Return the (x, y) coordinate for the center point of the cell that contains the specified text.  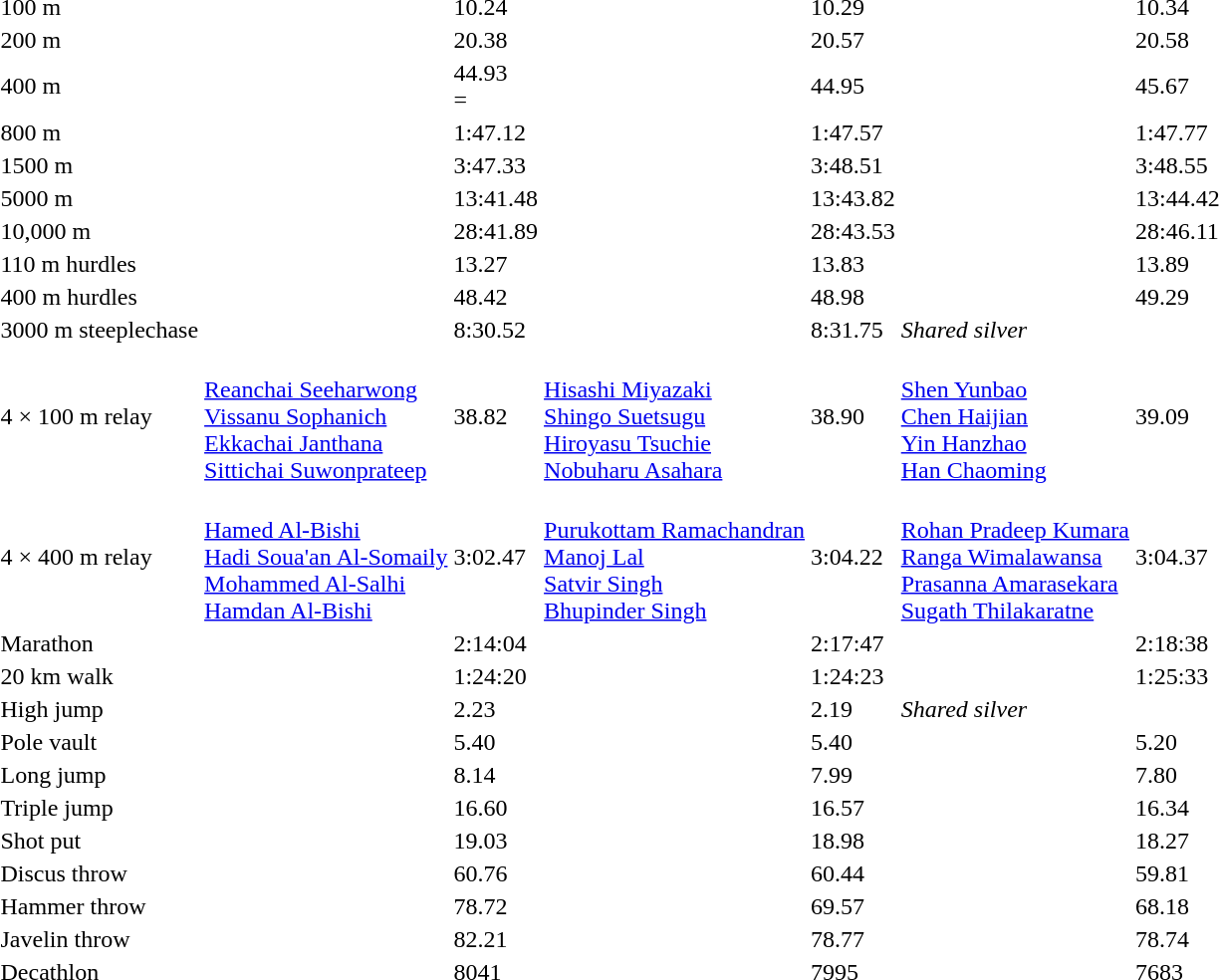
69.57 (853, 906)
1:24:20 (496, 676)
Hisashi MiyazakiShingo SuetsuguHiroyasu TsuchieNobuharu Asahara (675, 416)
Hamed Al-BishiHadi Soua'an Al-SomailyMohammed Al-SalhiHamdan Al-Bishi (327, 557)
1:47.57 (853, 132)
48.98 (853, 297)
2.23 (496, 709)
2:14:04 (496, 643)
28:43.53 (853, 231)
28:41.89 (496, 231)
8.14 (496, 775)
2:17:47 (853, 643)
19.03 (496, 841)
3:48.51 (853, 165)
13:41.48 (496, 198)
44.95 (853, 86)
Shen YunbaoChen HaijianYin HanzhaoHan Chaoming (1015, 416)
1:47.12 (496, 132)
13.27 (496, 264)
13:43.82 (853, 198)
2.19 (853, 709)
3:02.47 (496, 557)
16.57 (853, 808)
60.44 (853, 873)
18.98 (853, 841)
16.60 (496, 808)
8:30.52 (496, 330)
1:24:23 (853, 676)
7.99 (853, 775)
13.83 (853, 264)
82.21 (496, 939)
38.90 (853, 416)
Purukottam RamachandranManoj LalSatvir SinghBhupinder Singh (675, 557)
Reanchai SeeharwongVissanu SophanichEkkachai JanthanaSittichai Suwonprateep (327, 416)
48.42 (496, 297)
3:47.33 (496, 165)
38.82 (496, 416)
44.93= (496, 86)
78.77 (853, 939)
3:04.22 (853, 557)
20.57 (853, 40)
8:31.75 (853, 330)
20.38 (496, 40)
Rohan Pradeep KumaraRanga WimalawansaPrasanna AmarasekaraSugath Thilakaratne (1015, 557)
78.72 (496, 906)
60.76 (496, 873)
